Scan for the cell matching the given text and deliver its (X, Y) coordinate at center. 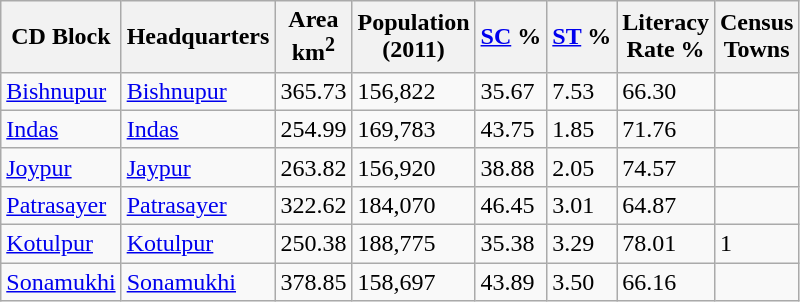
CensusTowns (756, 37)
43.89 (511, 282)
188,775 (414, 244)
156,822 (414, 91)
3.29 (582, 244)
SC % (511, 37)
263.82 (314, 167)
46.45 (511, 205)
78.01 (666, 244)
66.30 (666, 91)
365.73 (314, 91)
1.85 (582, 129)
Joypur (61, 167)
322.62 (314, 205)
250.38 (314, 244)
ST % (582, 37)
38.88 (511, 167)
CD Block (61, 37)
169,783 (414, 129)
3.50 (582, 282)
35.38 (511, 244)
43.75 (511, 129)
378.85 (314, 282)
2.05 (582, 167)
66.16 (666, 282)
158,697 (414, 282)
Headquarters (198, 37)
64.87 (666, 205)
71.76 (666, 129)
3.01 (582, 205)
7.53 (582, 91)
254.99 (314, 129)
156,920 (414, 167)
1 (756, 244)
Jaypur (198, 167)
35.67 (511, 91)
184,070 (414, 205)
Population(2011) (414, 37)
Areakm2 (314, 37)
74.57 (666, 167)
Literacy Rate % (666, 37)
